Output the [x, y] coordinate of the center of the cell containing the given text.  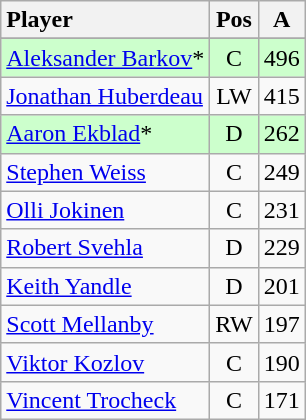
171 [282, 400]
RW [234, 324]
201 [282, 286]
197 [282, 324]
LW [234, 96]
Olli Jokinen [106, 210]
231 [282, 210]
415 [282, 96]
Pos [234, 20]
Robert Svehla [106, 248]
A [282, 20]
229 [282, 248]
249 [282, 172]
Viktor Kozlov [106, 362]
Scott Mellanby [106, 324]
262 [282, 134]
Jonathan Huberdeau [106, 96]
Vincent Trocheck [106, 400]
190 [282, 362]
496 [282, 58]
Aaron Ekblad* [106, 134]
Stephen Weiss [106, 172]
Aleksander Barkov* [106, 58]
Player [106, 20]
Keith Yandle [106, 286]
